From the cell containing the given text, extract its center point as (X, Y) coordinate. 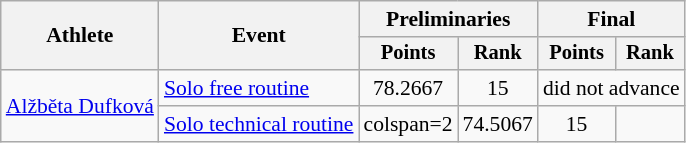
colspan=2 (408, 124)
Alžběta Dufková (80, 106)
Preliminaries (448, 19)
Solo technical routine (259, 124)
Athlete (80, 36)
78.2667 (408, 88)
Solo free routine (259, 88)
did not advance (612, 88)
74.5067 (498, 124)
Event (259, 36)
Final (612, 19)
